Identify which cell holds the provided text, then report its [x, y] central coordinate. 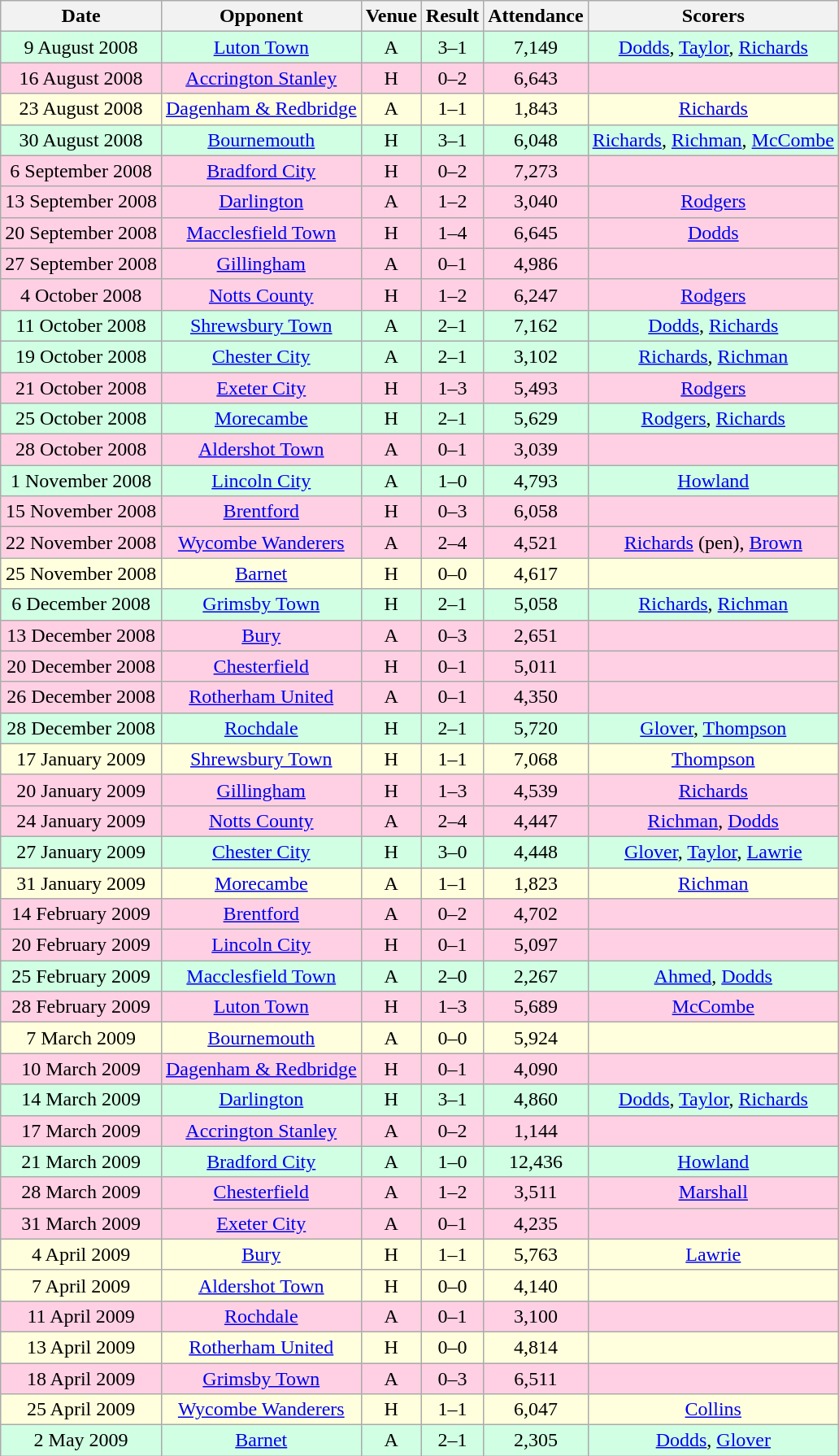
Date [81, 16]
4,986 [536, 264]
Scorers [713, 16]
Dodds, Richards [713, 325]
4,140 [536, 1285]
21 March 2009 [81, 1162]
5,097 [536, 945]
28 February 2009 [81, 1007]
5,763 [536, 1254]
7 March 2009 [81, 1038]
24 January 2009 [81, 821]
30 August 2008 [81, 140]
Opponent [261, 16]
31 March 2009 [81, 1223]
Attendance [536, 16]
5,493 [536, 388]
3–0 [452, 852]
11 October 2008 [81, 325]
4,617 [536, 573]
3,511 [536, 1192]
28 October 2008 [81, 450]
13 September 2008 [81, 202]
20 February 2009 [81, 945]
2 May 2009 [81, 1441]
4,448 [536, 852]
12,436 [536, 1162]
1 November 2008 [81, 481]
15 November 2008 [81, 512]
2,305 [536, 1441]
4,793 [536, 481]
4,539 [536, 790]
28 December 2008 [81, 728]
6,511 [536, 1379]
26 December 2008 [81, 697]
Glover, Thompson [713, 728]
3,039 [536, 450]
Venue [391, 16]
16 August 2008 [81, 78]
5,629 [536, 419]
22 November 2008 [81, 543]
6 December 2008 [81, 604]
25 November 2008 [81, 573]
Lawrie [713, 1254]
1–4 [452, 233]
6 September 2008 [81, 171]
3,100 [536, 1316]
31 January 2009 [81, 883]
19 October 2008 [81, 356]
18 April 2009 [81, 1379]
7,162 [536, 325]
3,102 [536, 356]
6,047 [536, 1410]
20 September 2008 [81, 233]
Marshall [713, 1192]
21 October 2008 [81, 388]
6,058 [536, 512]
27 September 2008 [81, 264]
5,058 [536, 604]
5,689 [536, 1007]
McCombe [713, 1007]
3,040 [536, 202]
5,011 [536, 666]
23 August 2008 [81, 109]
13 December 2008 [81, 635]
6,247 [536, 294]
Ahmed, Dodds [713, 976]
27 January 2009 [81, 852]
25 April 2009 [81, 1410]
4,702 [536, 914]
7 April 2009 [81, 1285]
25 October 2008 [81, 419]
4,090 [536, 1069]
2–0 [452, 976]
4,521 [536, 543]
Collins [713, 1410]
Richman, Dodds [713, 821]
4 April 2009 [81, 1254]
Richards, Richman, McCombe [713, 140]
7,149 [536, 47]
7,068 [536, 759]
17 March 2009 [81, 1131]
Dodds, Glover [713, 1441]
1,144 [536, 1131]
5,924 [536, 1038]
20 January 2009 [81, 790]
Thompson [713, 759]
4,235 [536, 1223]
1,843 [536, 109]
Result [452, 16]
Richards (pen), Brown [713, 543]
4,860 [536, 1100]
14 February 2009 [81, 914]
17 January 2009 [81, 759]
4 October 2008 [81, 294]
10 March 2009 [81, 1069]
25 February 2009 [81, 976]
4,350 [536, 697]
Rodgers, Richards [713, 419]
28 March 2009 [81, 1192]
9 August 2008 [81, 47]
5,720 [536, 728]
13 April 2009 [81, 1347]
6,048 [536, 140]
6,645 [536, 233]
14 March 2009 [81, 1100]
7,273 [536, 171]
Dodds [713, 233]
Richman [713, 883]
4,814 [536, 1347]
1,823 [536, 883]
11 April 2009 [81, 1316]
6,643 [536, 78]
Glover, Taylor, Lawrie [713, 852]
2,267 [536, 976]
20 December 2008 [81, 666]
4,447 [536, 821]
2,651 [536, 635]
